Return the (x, y) coordinate for the center point of the cell that contains the specified text.  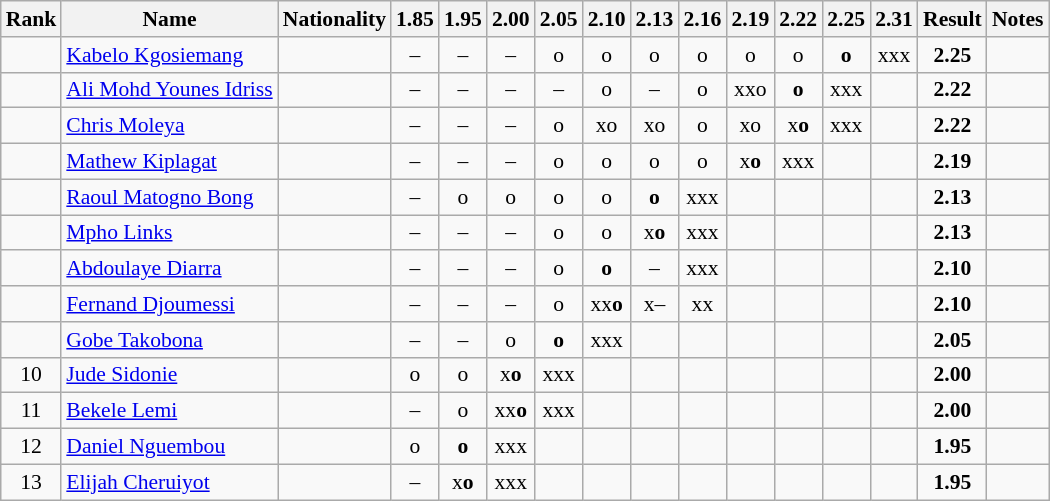
Result (952, 19)
Elijah Cheruiyot (169, 482)
Notes (1018, 19)
Raoul Matogno Bong (169, 197)
Name (169, 19)
xx (702, 304)
Chris Moleya (169, 126)
Abdoulaye Diarra (169, 269)
Mathew Kiplagat (169, 162)
Daniel Nguembou (169, 447)
11 (32, 411)
2.31 (894, 19)
Ali Mohd Younes Idriss (169, 90)
1.85 (415, 19)
Nationality (334, 19)
x– (655, 304)
Mpho Links (169, 233)
Rank (32, 19)
Gobe Takobona (169, 340)
Jude Sidonie (169, 375)
13 (32, 482)
10 (32, 375)
2.16 (702, 19)
Kabelo Kgosiemang (169, 55)
Bekele Lemi (169, 411)
Fernand Djoumessi (169, 304)
12 (32, 447)
